Return the (X, Y) coordinate for the center point of the cell that contains the specified text.  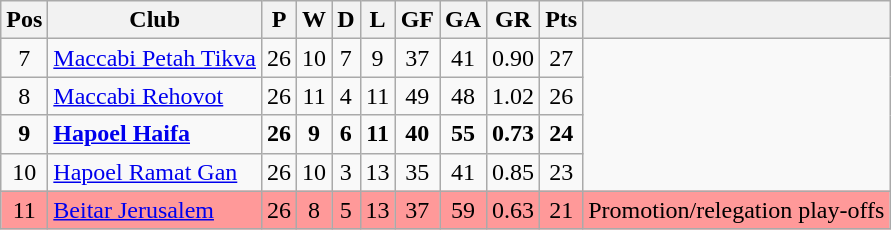
40 (417, 134)
55 (464, 134)
48 (464, 96)
GF (417, 20)
D (346, 20)
5 (346, 210)
Maccabi Rehovot (155, 96)
Hapoel Ramat Gan (155, 172)
Maccabi Petah Tikva (155, 58)
23 (562, 172)
Beitar Jerusalem (155, 210)
Pos (24, 20)
59 (464, 210)
4 (346, 96)
3 (346, 172)
0.63 (514, 210)
L (378, 20)
35 (417, 172)
49 (417, 96)
0.85 (514, 172)
W (314, 20)
GA (464, 20)
Promotion/relegation play-offs (736, 210)
Hapoel Haifa (155, 134)
P (280, 20)
Pts (562, 20)
21 (562, 210)
6 (346, 134)
0.73 (514, 134)
Club (155, 20)
GR (514, 20)
1.02 (514, 96)
24 (562, 134)
0.90 (514, 58)
27 (562, 58)
